Pinpoint the cell where the given text exists, returning its (X, Y) midpoint coordinate. 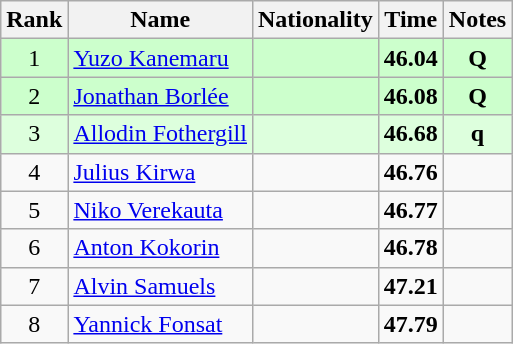
46.78 (410, 248)
47.79 (410, 324)
q (477, 134)
Nationality (315, 20)
2 (34, 96)
1 (34, 58)
Allodin Fothergill (160, 134)
8 (34, 324)
4 (34, 172)
46.08 (410, 96)
Notes (477, 20)
47.21 (410, 286)
46.76 (410, 172)
Rank (34, 20)
Yannick Fonsat (160, 324)
Julius Kirwa (160, 172)
Jonathan Borlée (160, 96)
7 (34, 286)
Time (410, 20)
46.68 (410, 134)
3 (34, 134)
Alvin Samuels (160, 286)
46.77 (410, 210)
Yuzo Kanemaru (160, 58)
Name (160, 20)
46.04 (410, 58)
Niko Verekauta (160, 210)
Anton Kokorin (160, 248)
6 (34, 248)
5 (34, 210)
